Return [X, Y] of the center of cell containing provided text 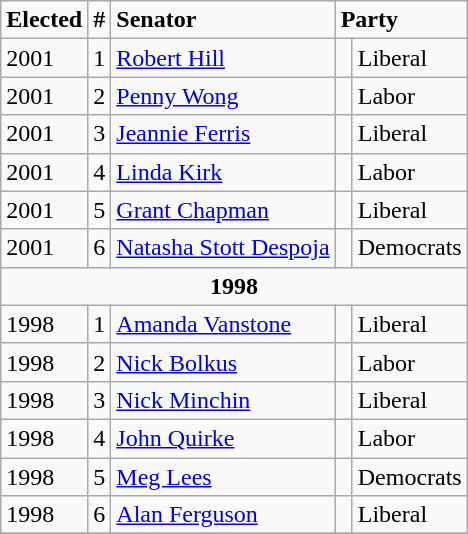
Meg Lees [223, 477]
Natasha Stott Despoja [223, 248]
Elected [44, 20]
# [100, 20]
Jeannie Ferris [223, 134]
Party [401, 20]
Senator [223, 20]
Alan Ferguson [223, 515]
Nick Minchin [223, 400]
Penny Wong [223, 96]
Robert Hill [223, 58]
Nick Bolkus [223, 362]
Amanda Vanstone [223, 324]
Linda Kirk [223, 172]
Grant Chapman [223, 210]
John Quirke [223, 438]
